Find where the given text appears and provide that cell's center as (X, Y) coordinate. 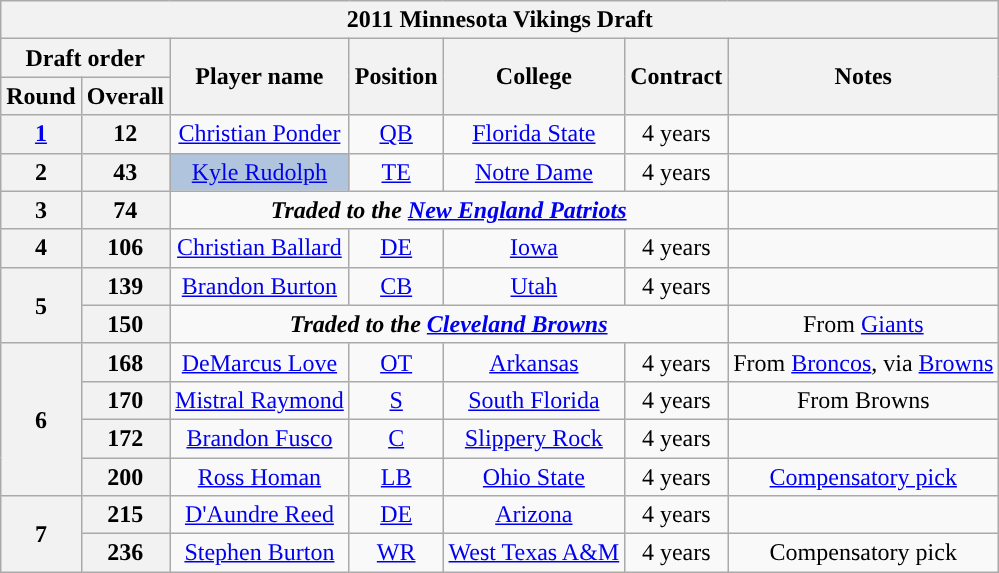
From Broncos, via Browns (864, 362)
From Browns (864, 400)
College (534, 77)
Arizona (534, 515)
Notre Dame (534, 172)
Florida State (534, 134)
Position (396, 77)
Contract (676, 77)
Iowa (534, 248)
QB (396, 134)
C (396, 438)
DeMarcus Love (260, 362)
TE (396, 172)
Player name (260, 77)
Slippery Rock (534, 438)
Brandon Fusco (260, 438)
150 (125, 324)
12 (125, 134)
139 (125, 286)
2011 Minnesota Vikings Draft (500, 20)
Notes (864, 77)
200 (125, 477)
Draft order (86, 58)
5 (41, 305)
106 (125, 248)
From Giants (864, 324)
Brandon Burton (260, 286)
Kyle Rudolph (260, 172)
170 (125, 400)
43 (125, 172)
Traded to the New England Patriots (449, 210)
Utah (534, 286)
Ross Homan (260, 477)
Stephen Burton (260, 553)
Round (41, 96)
Christian Ballard (260, 248)
South Florida (534, 400)
CB (396, 286)
Christian Ponder (260, 134)
LB (396, 477)
Ohio State (534, 477)
Arkansas (534, 362)
215 (125, 515)
2 (41, 172)
WR (396, 553)
1 (41, 134)
OT (396, 362)
Overall (125, 96)
74 (125, 210)
168 (125, 362)
6 (41, 419)
172 (125, 438)
7 (41, 534)
S (396, 400)
236 (125, 553)
Traded to the Cleveland Browns (449, 324)
3 (41, 210)
West Texas A&M (534, 553)
4 (41, 248)
Mistral Raymond (260, 400)
D'Aundre Reed (260, 515)
